Return [x, y] of the center of cell containing provided text 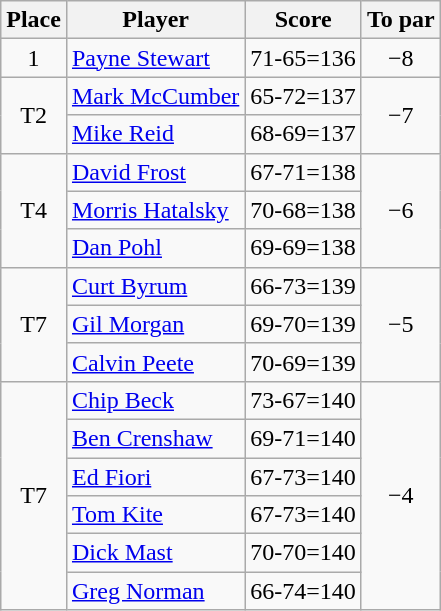
Calvin Peete [155, 362]
1 [34, 58]
Ben Crenshaw [155, 438]
73-67=140 [304, 400]
69-70=139 [304, 324]
70-70=140 [304, 553]
Dick Mast [155, 553]
67-71=138 [304, 172]
T2 [34, 115]
Chip Beck [155, 400]
65-72=137 [304, 96]
Score [304, 20]
71-65=136 [304, 58]
Curt Byrum [155, 286]
−5 [400, 324]
−4 [400, 495]
Mike Reid [155, 134]
Tom Kite [155, 515]
69-69=138 [304, 248]
−8 [400, 58]
Payne Stewart [155, 58]
Ed Fiori [155, 477]
To par [400, 20]
David Frost [155, 172]
70-68=138 [304, 210]
−7 [400, 115]
−6 [400, 210]
Gil Morgan [155, 324]
70-69=139 [304, 362]
69-71=140 [304, 438]
Player [155, 20]
Morris Hatalsky [155, 210]
66-74=140 [304, 591]
Place [34, 20]
Dan Pohl [155, 248]
T4 [34, 210]
Mark McCumber [155, 96]
68-69=137 [304, 134]
Greg Norman [155, 591]
66-73=139 [304, 286]
